From the cell containing the given text, extract its center point as (X, Y) coordinate. 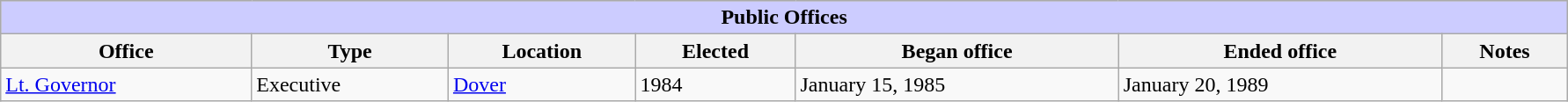
Office (127, 51)
Began office (957, 51)
Elected (715, 51)
January 15, 1985 (957, 84)
Type (350, 51)
1984 (715, 84)
Ended office (1279, 51)
Executive (350, 84)
Public Offices (785, 18)
Lt. Governor (127, 84)
Location (542, 51)
January 20, 1989 (1279, 84)
Dover (542, 84)
Notes (1505, 51)
